Return the (x, y) coordinate for the center point of the cell that contains the specified text.  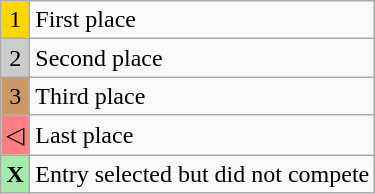
◁ (16, 135)
1 (16, 20)
X (16, 173)
Second place (202, 58)
Entry selected but did not compete (202, 173)
Last place (202, 135)
Third place (202, 96)
2 (16, 58)
First place (202, 20)
3 (16, 96)
